Detect which cell encompasses the target text, then output its (X, Y) center coordinate. 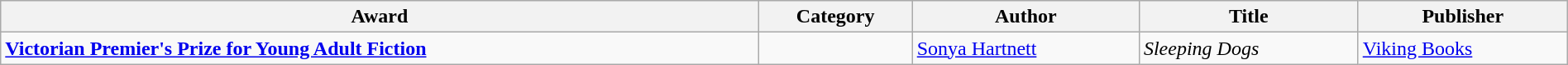
Publisher (1462, 17)
Author (1025, 17)
Sonya Hartnett (1025, 48)
Award (380, 17)
Title (1249, 17)
Victorian Premier's Prize for Young Adult Fiction (380, 48)
Sleeping Dogs (1249, 48)
Category (835, 17)
Viking Books (1462, 48)
